Capture the cell that displays the provided text and extract its [X, Y] central coordinate. 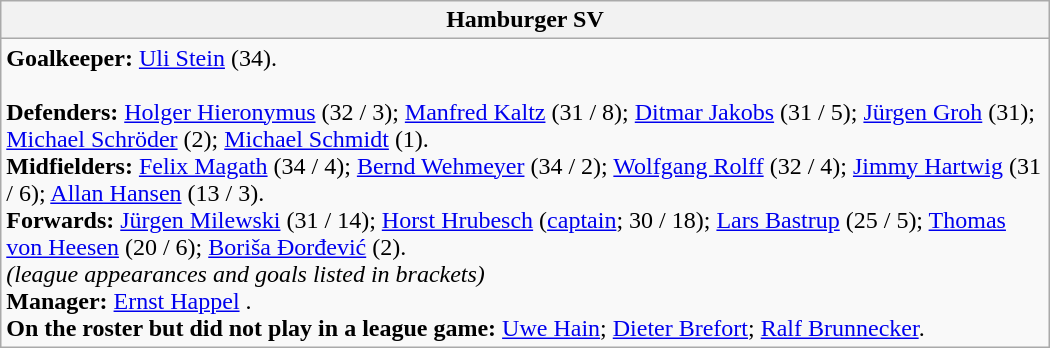
Hamburger SV [525, 20]
